Return (X, Y) of the center of cell containing provided text 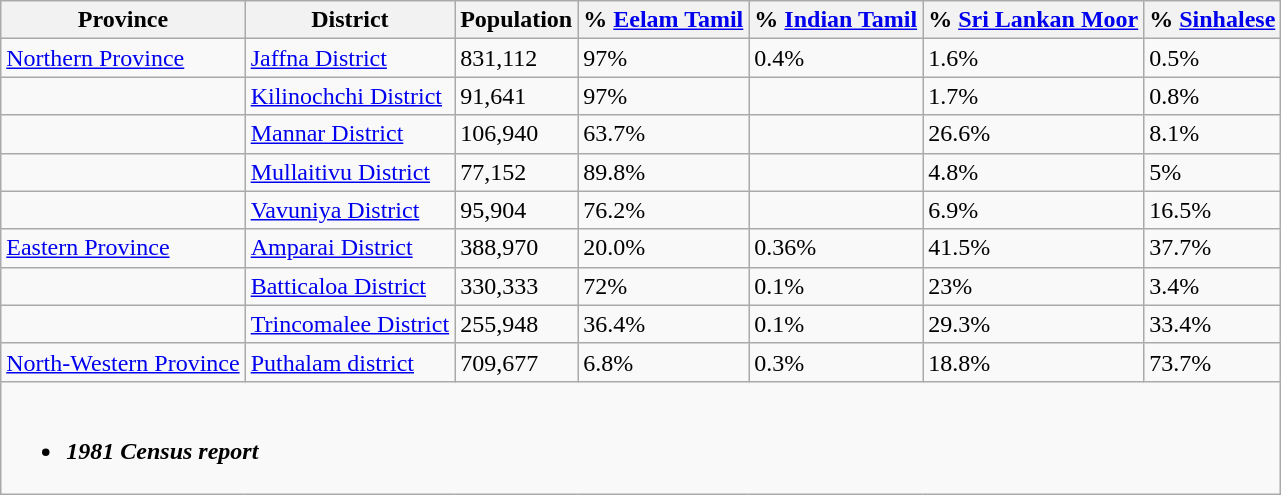
1.7% (1034, 96)
District (350, 20)
1.6% (1034, 58)
388,970 (516, 248)
77,152 (516, 172)
8.1% (1212, 134)
831,112 (516, 58)
Jaffna District (350, 58)
% Sri Lankan Moor (1034, 20)
Amparai District (350, 248)
41.5% (1034, 248)
North-Western Province (123, 362)
20.0% (664, 248)
Population (516, 20)
29.3% (1034, 324)
Trincomalee District (350, 324)
3.4% (1212, 286)
37.7% (1212, 248)
26.6% (1034, 134)
Eastern Province (123, 248)
Northern Province (123, 58)
0.4% (836, 58)
33.4% (1212, 324)
95,904 (516, 210)
106,940 (516, 134)
% Eelam Tamil (664, 20)
709,677 (516, 362)
16.5% (1212, 210)
18.8% (1034, 362)
23% (1034, 286)
0.8% (1212, 96)
89.8% (664, 172)
72% (664, 286)
76.2% (664, 210)
255,948 (516, 324)
0.3% (836, 362)
Puthalam district (350, 362)
5% (1212, 172)
Batticaloa District (350, 286)
73.7% (1212, 362)
91,641 (516, 96)
4.8% (1034, 172)
330,333 (516, 286)
0.36% (836, 248)
1981 Census report (641, 438)
6.8% (664, 362)
% Sinhalese (1212, 20)
% Indian Tamil (836, 20)
6.9% (1034, 210)
Vavuniya District (350, 210)
36.4% (664, 324)
Mullaitivu District (350, 172)
Kilinochchi District (350, 96)
Mannar District (350, 134)
63.7% (664, 134)
0.5% (1212, 58)
Province (123, 20)
